Search for the cell housing the specified text and yield its [X, Y] center coordinate. 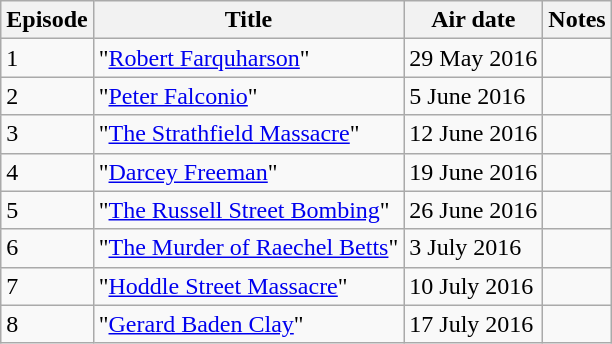
5 June 2016 [474, 96]
8 [47, 324]
3 [47, 134]
1 [47, 58]
Episode [47, 20]
"Robert Farquharson" [248, 58]
19 June 2016 [474, 172]
Title [248, 20]
Notes [577, 20]
17 July 2016 [474, 324]
26 June 2016 [474, 210]
"Hoddle Street Massacre" [248, 286]
7 [47, 286]
"The Strathfield Massacre" [248, 134]
5 [47, 210]
"The Murder of Raechel Betts" [248, 248]
29 May 2016 [474, 58]
6 [47, 248]
12 June 2016 [474, 134]
10 July 2016 [474, 286]
4 [47, 172]
"Gerard Baden Clay" [248, 324]
"The Russell Street Bombing" [248, 210]
"Darcey Freeman" [248, 172]
3 July 2016 [474, 248]
2 [47, 96]
Air date [474, 20]
"Peter Falconio" [248, 96]
